Provide the (x, y) coordinate of the cell's center where the given text is located.  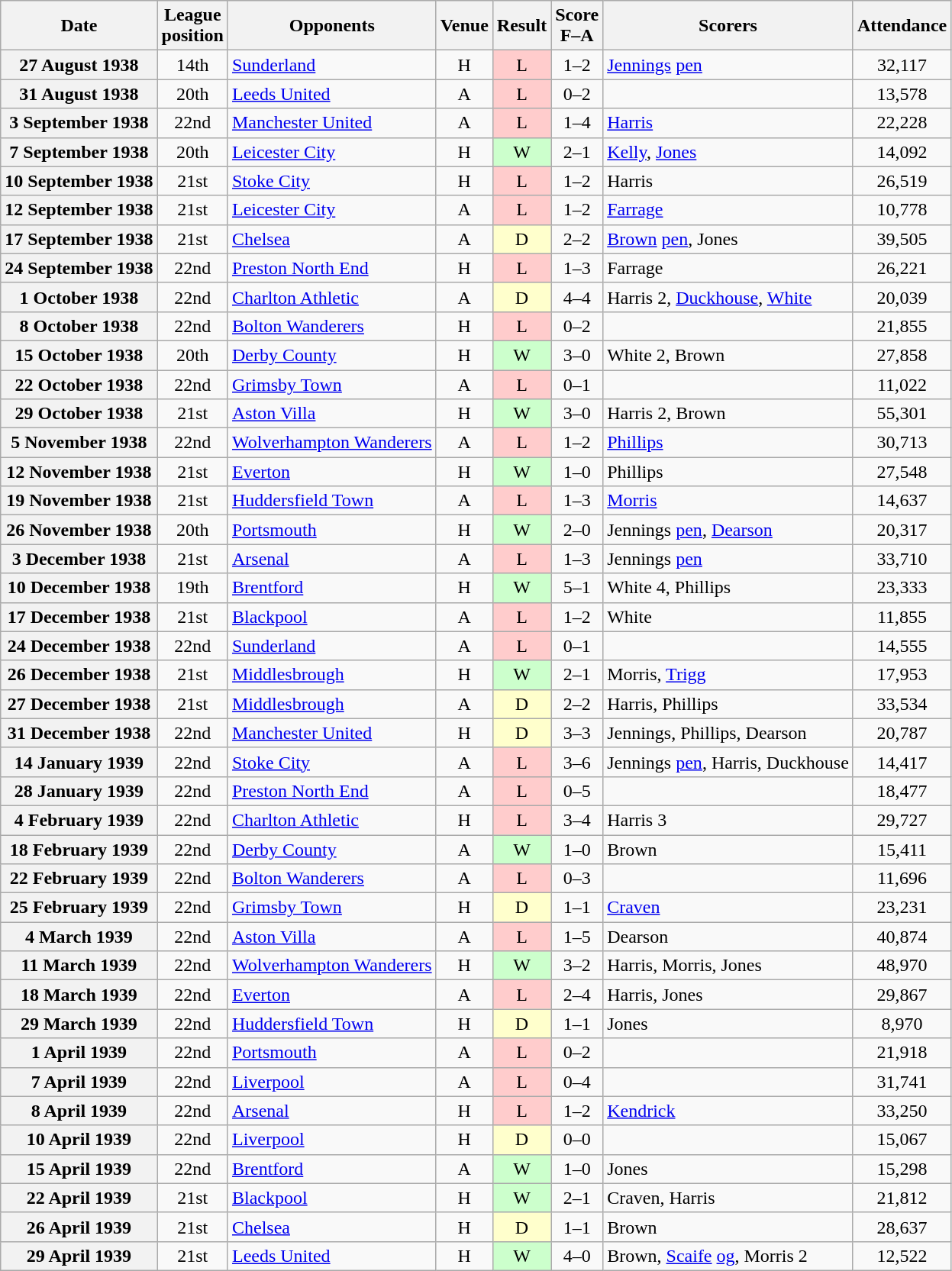
10 April 1939 (79, 1140)
29,727 (902, 820)
14,092 (902, 152)
40,874 (902, 937)
Date (79, 26)
26,519 (902, 181)
27,858 (902, 355)
15,298 (902, 1169)
1 April 1939 (79, 1053)
Opponents (331, 26)
11 March 1939 (79, 966)
17 September 1938 (79, 239)
15,411 (902, 850)
23,231 (902, 908)
33,534 (902, 704)
Leagueposition (192, 26)
12,522 (902, 1256)
14th (192, 65)
10 September 1938 (79, 181)
Harris, Morris, Jones (728, 966)
17,953 (902, 675)
4 February 1939 (79, 820)
55,301 (902, 414)
25 February 1939 (79, 908)
30,713 (902, 443)
26,221 (902, 268)
31,741 (902, 1082)
0–3 (577, 879)
8 October 1938 (79, 326)
15,067 (902, 1140)
Jennings pen, Dearson (728, 530)
Brown, Scaife og, Morris 2 (728, 1256)
3–4 (577, 820)
18,477 (902, 791)
18 February 1939 (79, 850)
20,317 (902, 530)
22,228 (902, 123)
29,867 (902, 995)
2–0 (577, 530)
3 September 1938 (79, 123)
3–2 (577, 966)
3–6 (577, 762)
White 2, Brown (728, 355)
20,039 (902, 297)
5 November 1938 (79, 443)
11,855 (902, 617)
13,578 (902, 94)
11,696 (902, 879)
26 December 1938 (79, 675)
14,637 (902, 501)
Jennings pen, Harris, Duckhouse (728, 762)
22 February 1939 (79, 879)
39,505 (902, 239)
3–3 (577, 733)
Dearson (728, 937)
27,548 (902, 472)
15 October 1938 (79, 355)
32,117 (902, 65)
Harris 2, Brown (728, 414)
26 April 1939 (79, 1227)
Craven (728, 908)
48,970 (902, 966)
33,250 (902, 1111)
29 March 1939 (79, 1024)
1–4 (577, 123)
8,970 (902, 1024)
Harris, Jones (728, 995)
1–5 (577, 937)
29 October 1938 (79, 414)
24 December 1938 (79, 646)
21,855 (902, 326)
1 October 1938 (79, 297)
17 December 1938 (79, 617)
4–0 (577, 1256)
Kelly, Jones (728, 152)
4 March 1939 (79, 937)
29 April 1939 (79, 1256)
Harris 2, Duckhouse, White (728, 297)
10,778 (902, 210)
0–5 (577, 791)
28 January 1939 (79, 791)
White 4, Phillips (728, 588)
28,637 (902, 1227)
21,918 (902, 1053)
27 August 1938 (79, 65)
White (728, 617)
24 September 1938 (79, 268)
33,710 (902, 559)
19th (192, 588)
14,417 (902, 762)
ScoreF–A (577, 26)
12 September 1938 (79, 210)
22 October 1938 (79, 384)
2–4 (577, 995)
31 December 1938 (79, 733)
7 April 1939 (79, 1082)
5–1 (577, 588)
Morris, Trigg (728, 675)
27 December 1938 (79, 704)
14 January 1939 (79, 762)
12 November 1938 (79, 472)
Scorers (728, 26)
0–4 (577, 1082)
3 December 1938 (79, 559)
Kendrick (728, 1111)
18 March 1939 (79, 995)
15 April 1939 (79, 1169)
Venue (464, 26)
11,022 (902, 384)
Jennings, Phillips, Dearson (728, 733)
21,812 (902, 1198)
4–4 (577, 297)
22 April 1939 (79, 1198)
0–0 (577, 1140)
19 November 1938 (79, 501)
14,555 (902, 646)
Result (521, 26)
Craven, Harris (728, 1198)
26 November 1938 (79, 530)
20,787 (902, 733)
10 December 1938 (79, 588)
Attendance (902, 26)
Harris 3 (728, 820)
7 September 1938 (79, 152)
8 April 1939 (79, 1111)
31 August 1938 (79, 94)
Morris (728, 501)
Brown pen, Jones (728, 239)
23,333 (902, 588)
Harris, Phillips (728, 704)
